Output the [X, Y] coordinate of the center of the cell containing the given text.  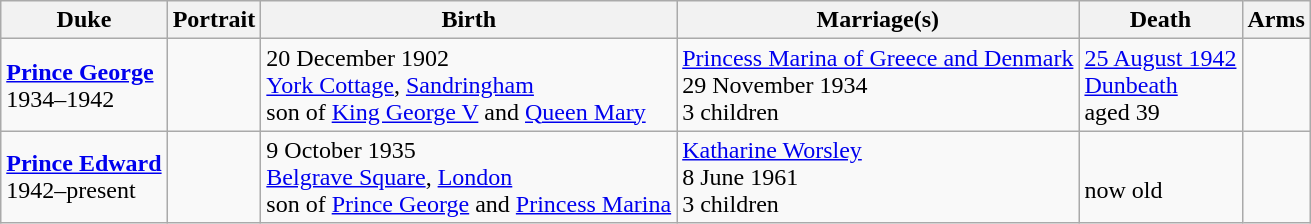
Duke [84, 20]
Prince George1934–1942 [84, 85]
Katharine Worsley8 June 19613 children [878, 177]
Princess Marina of Greece and Denmark29 November 19343 children [878, 85]
now old [1160, 177]
Birth [469, 20]
9 October 1935Belgrave Square, Londonson of Prince George and Princess Marina [469, 177]
Arms [1276, 20]
Portrait [214, 20]
25 August 1942Dunbeathaged 39 [1160, 85]
Marriage(s) [878, 20]
Death [1160, 20]
20 December 1902York Cottage, Sandringhamson of King George V and Queen Mary [469, 85]
Prince Edward1942–present [84, 177]
